For the text-containing cell, return its midpoint in (X, Y) coordinate format. 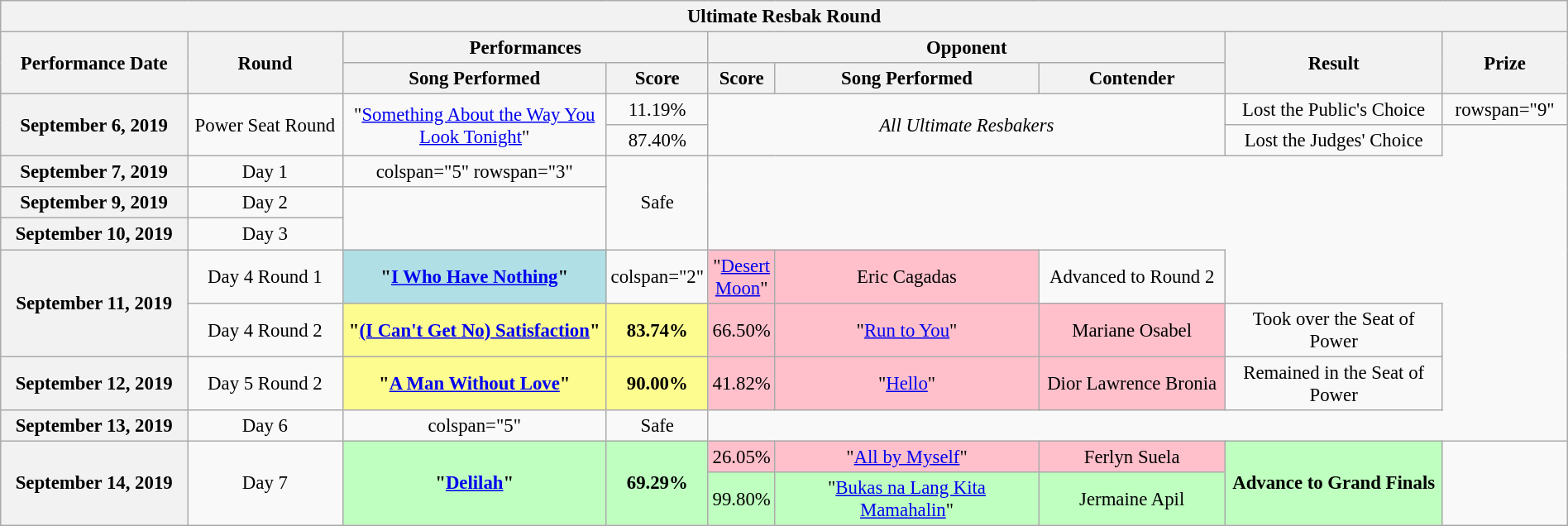
Mariane Osabel (1131, 329)
Jermaine Apil (1131, 500)
All Ultimate Resbakers (966, 126)
September 9, 2019 (94, 203)
"Run to You" (906, 329)
September 14, 2019 (94, 483)
colspan="2" (657, 276)
Ultimate Resbak Round (784, 17)
Power Seat Round (265, 126)
"Hello" (906, 384)
Day 6 (265, 425)
"Delilah" (475, 483)
Day 7 (265, 483)
Contender (1131, 79)
September 6, 2019 (94, 126)
Result (1333, 63)
83.74% (657, 329)
"All by Myself" (906, 457)
September 10, 2019 (94, 234)
Performances (525, 48)
Lost the Judges' Choice (1333, 141)
Took over the Seat of Power (1333, 329)
September 11, 2019 (94, 303)
90.00% (657, 384)
"Something About the Way You Look Tonight" (475, 126)
Round (265, 63)
colspan="5" rowspan="3" (475, 172)
Eric Cagadas (906, 276)
September 7, 2019 (94, 172)
Opponent (966, 48)
Prize (1505, 63)
"A Man Without Love" (475, 384)
Day 4 Round 1 (265, 276)
"Bukas na Lang Kita Mamahalin" (906, 500)
Performance Date (94, 63)
colspan="5" (475, 425)
Day 5 Round 2 (265, 384)
"(I Can't Get No) Satisfaction" (475, 329)
September 13, 2019 (94, 425)
11.19% (657, 110)
Lost the Public's Choice (1333, 110)
87.40% (657, 141)
69.29% (657, 483)
Day 1 (265, 172)
Day 3 (265, 234)
66.50% (741, 329)
Dior Lawrence Bronia (1131, 384)
"Desert Moon" (741, 276)
Remained in the Seat of Power (1333, 384)
Ferlyn Suela (1131, 457)
Advanced to Round 2 (1131, 276)
September 12, 2019 (94, 384)
26.05% (741, 457)
Day 4 Round 2 (265, 329)
99.80% (741, 500)
41.82% (741, 384)
Advance to Grand Finals (1333, 483)
"I Who Have Nothing" (475, 276)
rowspan="9" (1505, 110)
Day 2 (265, 203)
